Capture the cell that displays the provided text and extract its [X, Y] central coordinate. 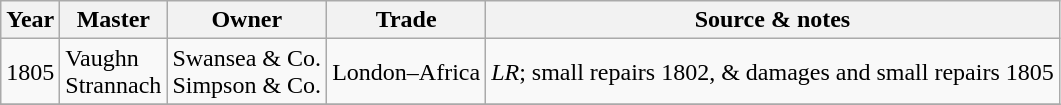
VaughnStrannach [114, 72]
Swansea & Co.Simpson & Co. [247, 72]
LR; small repairs 1802, & damages and small repairs 1805 [773, 72]
Year [30, 20]
Master [114, 20]
Owner [247, 20]
Trade [406, 20]
1805 [30, 72]
London–Africa [406, 72]
Source & notes [773, 20]
